Extract the (x, y) coordinate from the center of the cell holding the provided text.  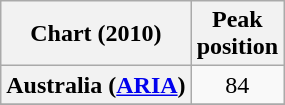
Chart (2010) (96, 34)
84 (237, 85)
Peak position (237, 34)
Australia (ARIA) (96, 85)
